Find where the given text appears and provide that cell's center as (x, y) coordinate. 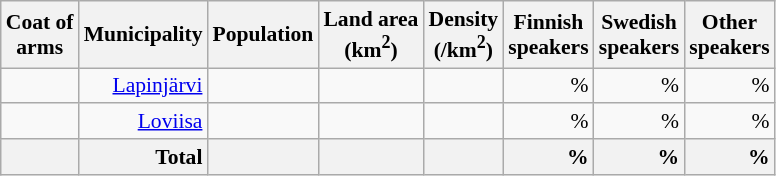
Coat ofarms (40, 34)
Swedishspeakers (639, 34)
Municipality (144, 34)
Land area(km2) (370, 34)
Lapinjärvi (144, 86)
Loviisa (144, 122)
Otherspeakers (729, 34)
Density(/km2) (463, 34)
Total (144, 157)
Population (262, 34)
Finnishspeakers (548, 34)
